Find where the given text appears and provide that cell's center as (x, y) coordinate. 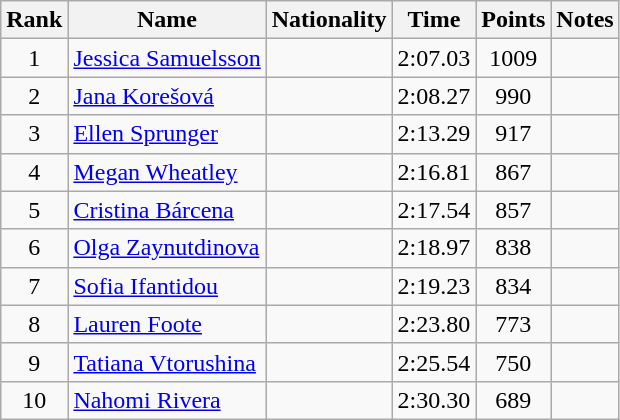
2:19.23 (434, 286)
6 (34, 248)
Jessica Samuelsson (167, 58)
2:13.29 (434, 134)
2:25.54 (434, 362)
689 (514, 400)
8 (34, 324)
917 (514, 134)
867 (514, 172)
Time (434, 20)
2:23.80 (434, 324)
834 (514, 286)
9 (34, 362)
Nationality (329, 20)
Ellen Sprunger (167, 134)
1009 (514, 58)
Olga Zaynutdinova (167, 248)
5 (34, 210)
Tatiana Vtorushina (167, 362)
2:16.81 (434, 172)
Sofia Ifantidou (167, 286)
Rank (34, 20)
Points (514, 20)
2:08.27 (434, 96)
2 (34, 96)
Megan Wheatley (167, 172)
838 (514, 248)
3 (34, 134)
750 (514, 362)
Nahomi Rivera (167, 400)
773 (514, 324)
857 (514, 210)
990 (514, 96)
2:17.54 (434, 210)
10 (34, 400)
7 (34, 286)
Cristina Bárcena (167, 210)
4 (34, 172)
Notes (585, 20)
2:30.30 (434, 400)
Name (167, 20)
Lauren Foote (167, 324)
2:07.03 (434, 58)
2:18.97 (434, 248)
Jana Korešová (167, 96)
1 (34, 58)
